Output the [X, Y] coordinate of the center of the cell containing the given text.  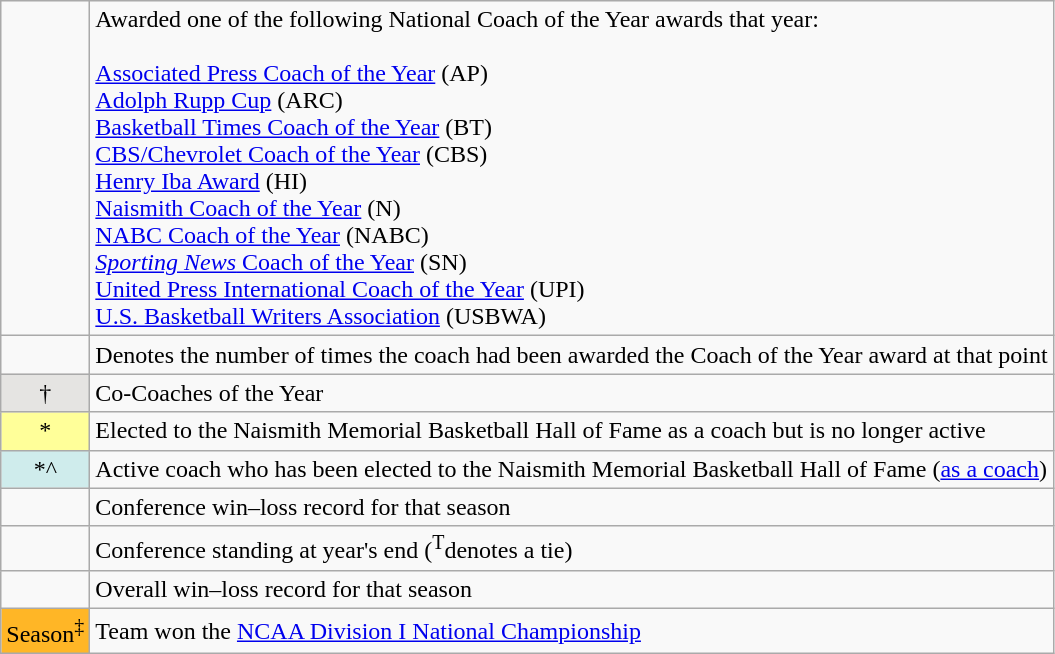
Elected to the Naismith Memorial Basketball Hall of Fame as a coach but is no longer active [572, 431]
Denotes the number of times the coach had been awarded the Coach of the Year award at that point [572, 355]
Overall win–loss record for that season [572, 590]
† [46, 393]
Team won the NCAA Division I National Championship [572, 632]
Season‡ [46, 632]
Co-Coaches of the Year [572, 393]
Conference standing at year's end (Tdenotes a tie) [572, 548]
Active coach who has been elected to the Naismith Memorial Basketball Hall of Fame (as a coach) [572, 469]
* [46, 431]
Conference win–loss record for that season [572, 507]
*^ [46, 469]
